Find where the given text appears and provide that cell's center as (x, y) coordinate. 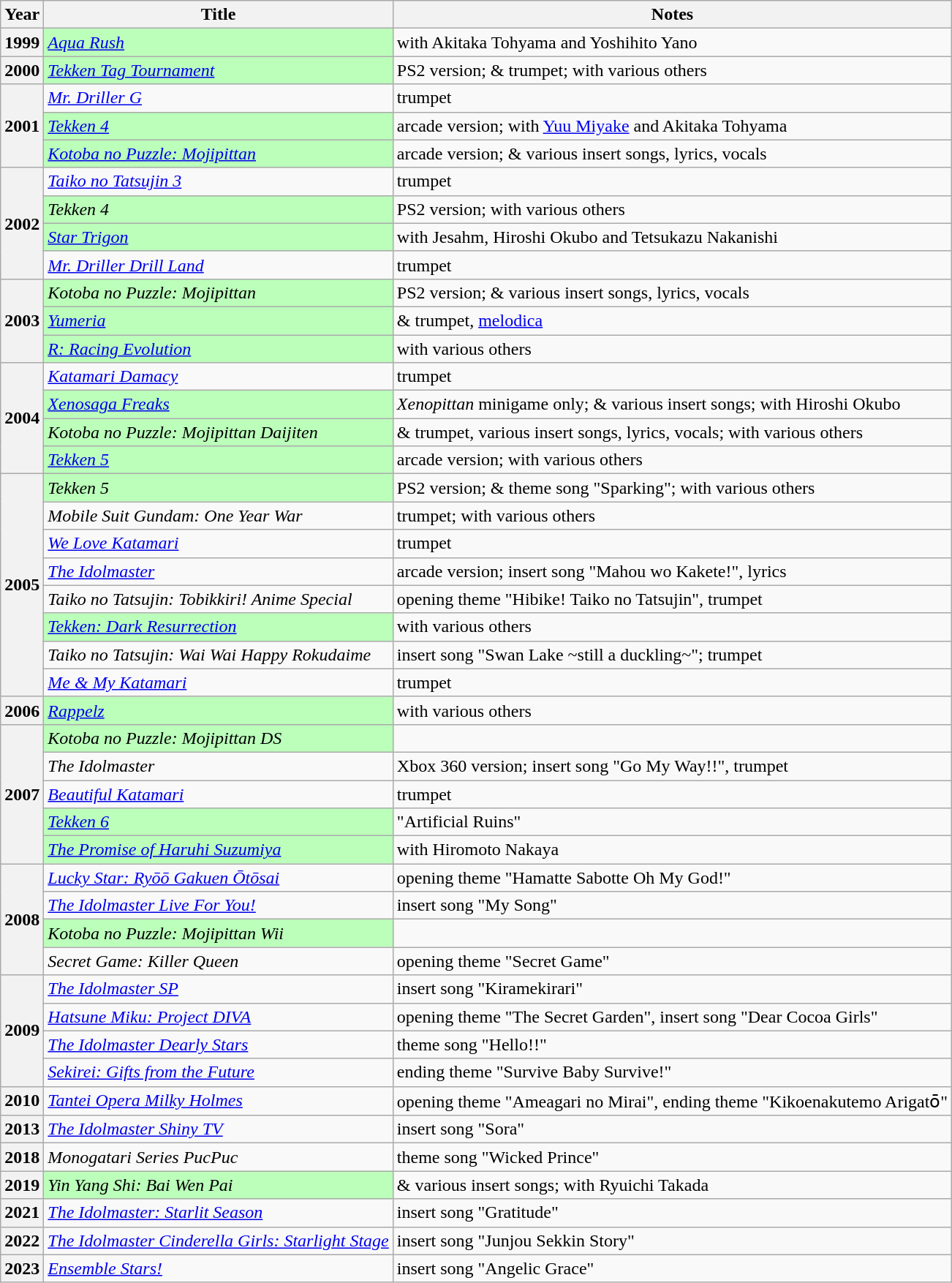
theme song "Wicked Prince" (672, 1157)
arcade version; with Yuu Miyake and Akitaka Tohyama (672, 126)
trumpet; with various others (672, 516)
Mr. Driller Drill Land (218, 265)
Title (218, 15)
2005 (22, 585)
arcade version; insert song "Mahou wo Kakete!", lyrics (672, 571)
2022 (22, 1241)
& various insert songs; with Ryuichi Takada (672, 1185)
insert song "Swan Lake ~still a duckling~"; trumpet (672, 655)
The Promise of Haruhi Suzumiya (218, 850)
The Idolmaster: Starlit Season (218, 1213)
with Akitaka Tohyama and Yoshihito Yano (672, 42)
1999 (22, 42)
Tantei Opera Milky Holmes (218, 1101)
2006 (22, 710)
& trumpet, melodica (672, 320)
opening theme "The Secret Garden", insert song "Dear Cocoa Girls" (672, 1017)
"Artificial Ruins" (672, 822)
2007 (22, 794)
Mr. Driller G (218, 98)
Katamari Damacy (218, 377)
PS2 version; & various insert songs, lyrics, vocals (672, 293)
Sekirei: Gifts from the Future (218, 1072)
insert song "Kiramekirari" (672, 989)
Taiko no Tatsujin: Wai Wai Happy Rokudaime (218, 655)
Tekken 6 (218, 822)
2009 (22, 1031)
Tekken: Dark Resurrection (218, 627)
Lucky Star: Ryōō Gakuen Ōtōsai (218, 878)
2000 (22, 70)
Star Trigon (218, 237)
Xenosaga Freaks (218, 405)
Hatsune Miku: Project DIVA (218, 1017)
insert song "Angelic Grace" (672, 1268)
Ensemble Stars! (218, 1268)
insert song "My Song" (672, 906)
2001 (22, 126)
insert song "Gratitude" (672, 1213)
2002 (22, 223)
arcade version; & various insert songs, lyrics, vocals (672, 154)
R: Racing Evolution (218, 349)
Tekken Tag Tournament (218, 70)
We Love Katamari (218, 543)
2003 (22, 320)
Kotoba no Puzzle: Mojipittan Wii (218, 933)
opening theme "Ameagari no Mirai", ending theme "Kikoenakutemo Arigatо̄" (672, 1101)
The Idolmaster SP (218, 989)
Taiko no Tatsujin 3 (218, 181)
Kotoba no Puzzle: Mojipittan DS (218, 738)
2008 (22, 919)
The Idolmaster Live For You! (218, 906)
Beautiful Katamari (218, 794)
Yin Yang Shi: Bai Wen Pai (218, 1185)
2019 (22, 1185)
with Jesahm, Hiroshi Okubo and Tetsukazu Nakanishi (672, 237)
PS2 version; with various others (672, 209)
2023 (22, 1268)
Rappelz (218, 710)
insert song "Junjou Sekkin Story" (672, 1241)
2013 (22, 1129)
2021 (22, 1213)
theme song "Hello!!" (672, 1045)
ending theme "Survive Baby Survive!" (672, 1072)
Secret Game: Killer Queen (218, 961)
PS2 version; & theme song "Sparking"; with various others (672, 488)
Aqua Rush (218, 42)
opening theme "Hamatte Sabotte Oh My God!" (672, 878)
Kotoba no Puzzle: Mojipittan Daijiten (218, 432)
Year (22, 15)
Xbox 360 version; insert song "Go My Way!!", trumpet (672, 766)
Xenopittan minigame only; & various insert songs; with Hiroshi Okubo (672, 405)
& trumpet, various insert songs, lyrics, vocals; with various others (672, 432)
Notes (672, 15)
Mobile Suit Gundam: One Year War (218, 516)
opening theme "Hibike! Taiko no Tatsujin", trumpet (672, 599)
Me & My Katamari (218, 682)
Yumeria (218, 320)
The Idolmaster Shiny TV (218, 1129)
PS2 version; & trumpet; with various others (672, 70)
opening theme "Secret Game" (672, 961)
2004 (22, 418)
Taiko no Tatsujin: Tobikkiri! Anime Special (218, 599)
The Idolmaster Cinderella Girls: Starlight Stage (218, 1241)
Monogatari Series PucPuc (218, 1157)
2018 (22, 1157)
2010 (22, 1101)
with Hiromoto Nakaya (672, 850)
insert song "Sora" (672, 1129)
arcade version; with various others (672, 460)
The Idolmaster Dearly Stars (218, 1045)
